Return [X, Y] of the center of cell containing provided text 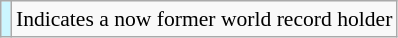
Indicates a now former world record holder [204, 19]
